Find where the given text appears and provide that cell's center as [x, y] coordinate. 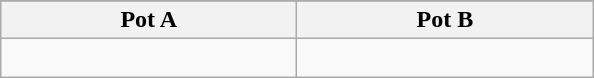
Pot B [445, 20]
Pot A [149, 20]
